Search for the cell housing the specified text and yield its [X, Y] center coordinate. 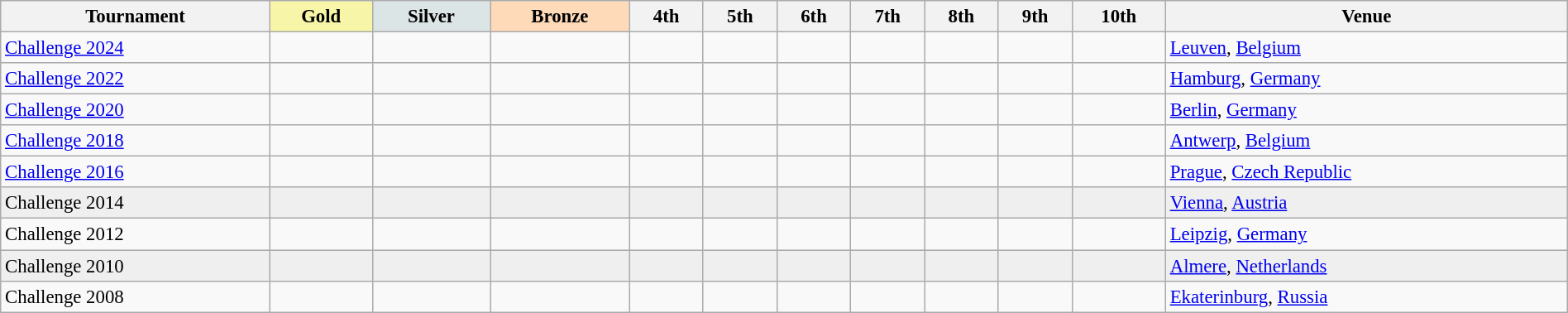
Leuven, Belgium [1366, 48]
Hamburg, Germany [1366, 79]
Bronze [560, 17]
Challenge 2014 [136, 203]
Challenge 2008 [136, 296]
Challenge 2022 [136, 79]
Ekaterinburg, Russia [1366, 296]
Challenge 2020 [136, 110]
8th [961, 17]
4th [667, 17]
Venue [1366, 17]
Tournament [136, 17]
10th [1118, 17]
Prague, Czech Republic [1366, 172]
Gold [321, 17]
5th [739, 17]
9th [1035, 17]
6th [814, 17]
Antwerp, Belgium [1366, 141]
Berlin, Germany [1366, 110]
Almere, Netherlands [1366, 266]
Challenge 2012 [136, 234]
7th [888, 17]
Vienna, Austria [1366, 203]
Leipzig, Germany [1366, 234]
Silver [432, 17]
Challenge 2016 [136, 172]
Challenge 2010 [136, 266]
Challenge 2024 [136, 48]
Challenge 2018 [136, 141]
